Locate the cell with the specified text and output its (X, Y) center coordinate. 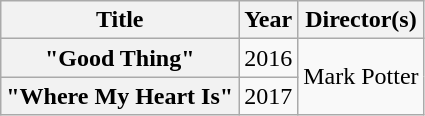
2017 (268, 96)
"Where My Heart Is" (120, 96)
Title (120, 20)
2016 (268, 58)
Year (268, 20)
Director(s) (361, 20)
"Good Thing" (120, 58)
Mark Potter (361, 77)
